Return (X, Y) of the center of cell containing provided text 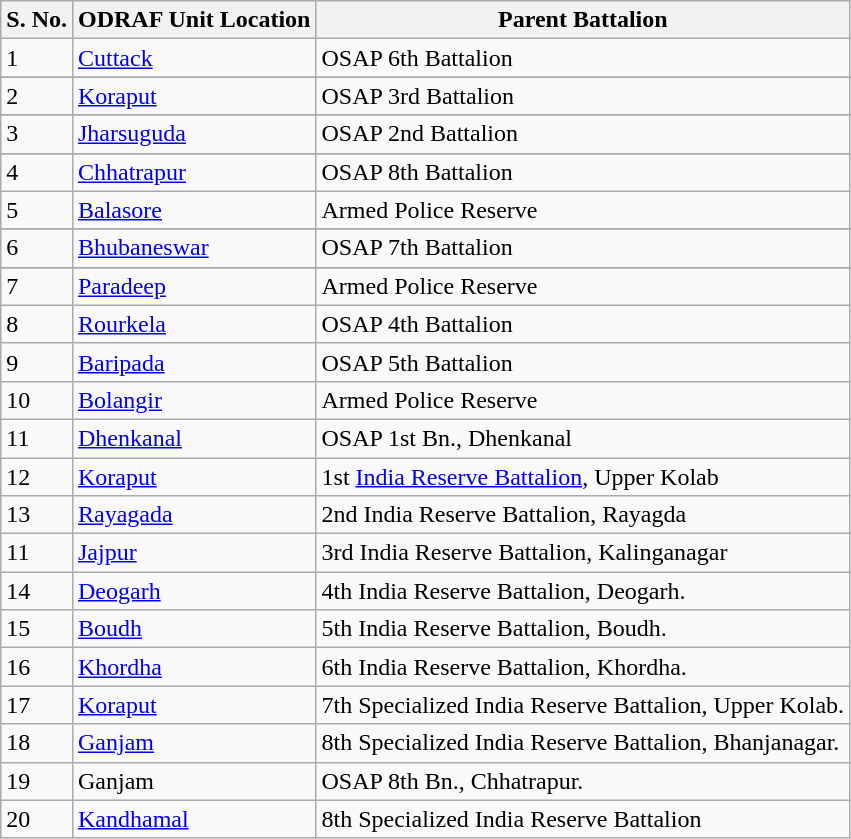
Khordha (194, 667)
Cuttack (194, 58)
5 (37, 210)
Rayagada (194, 515)
19 (37, 781)
Bolangir (194, 400)
OSAP 8th Bn., Chhatrapur. (583, 781)
OSAP 6th Battalion (583, 58)
6 (37, 248)
ODRAF Unit Location (194, 20)
Bhubaneswar (194, 248)
OSAP 2nd Battalion (583, 134)
8th Specialized India Reserve Battalion (583, 819)
9 (37, 362)
Baripada (194, 362)
14 (37, 591)
OSAP 1st Bn., Dhenkanal (583, 438)
3rd India Reserve Battalion, Kalinganagar (583, 553)
7th Specialized India Reserve Battalion, Upper Kolab. (583, 705)
20 (37, 819)
6th India Reserve Battalion, Khordha. (583, 667)
OSAP 7th Battalion (583, 248)
8th Specialized India Reserve Battalion, Bhanjanagar. (583, 743)
1st India Reserve Battalion, Upper Kolab (583, 477)
Jajpur (194, 553)
Deogarh (194, 591)
10 (37, 400)
OSAP 4th Battalion (583, 324)
Paradeep (194, 286)
2nd India Reserve Battalion, Rayagda (583, 515)
OSAP 5th Battalion (583, 362)
3 (37, 134)
13 (37, 515)
Boudh (194, 629)
8 (37, 324)
2 (37, 96)
Chhatrapur (194, 172)
Kandhamal (194, 819)
7 (37, 286)
S. No. (37, 20)
5th India Reserve Battalion, Boudh. (583, 629)
Rourkela (194, 324)
OSAP 8th Battalion (583, 172)
17 (37, 705)
1 (37, 58)
Jharsuguda (194, 134)
4th India Reserve Battalion, Deogarh. (583, 591)
12 (37, 477)
Balasore (194, 210)
Dhenkanal (194, 438)
4 (37, 172)
18 (37, 743)
16 (37, 667)
15 (37, 629)
OSAP 3rd Battalion (583, 96)
Parent Battalion (583, 20)
